For the text-containing cell, return its midpoint in (x, y) coordinate format. 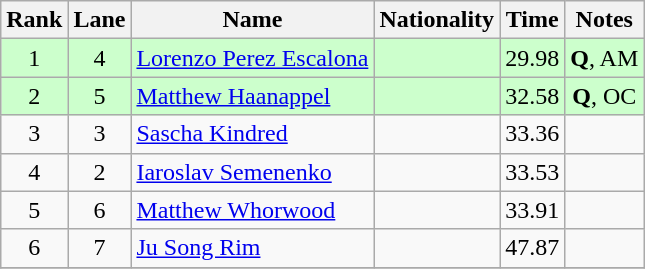
47.87 (532, 248)
Name (252, 20)
Iaroslav Semenenko (252, 172)
Lane (100, 20)
32.58 (532, 96)
Notes (604, 20)
33.36 (532, 134)
Sascha Kindred (252, 134)
33.53 (532, 172)
Q, AM (604, 58)
Time (532, 20)
Matthew Whorwood (252, 210)
Ju Song Rim (252, 248)
Lorenzo Perez Escalona (252, 58)
1 (34, 58)
Matthew Haanappel (252, 96)
7 (100, 248)
Nationality (437, 20)
Rank (34, 20)
29.98 (532, 58)
Q, OC (604, 96)
33.91 (532, 210)
